Determine the [x, y] coordinate at the center of the cell enclosing the given text.  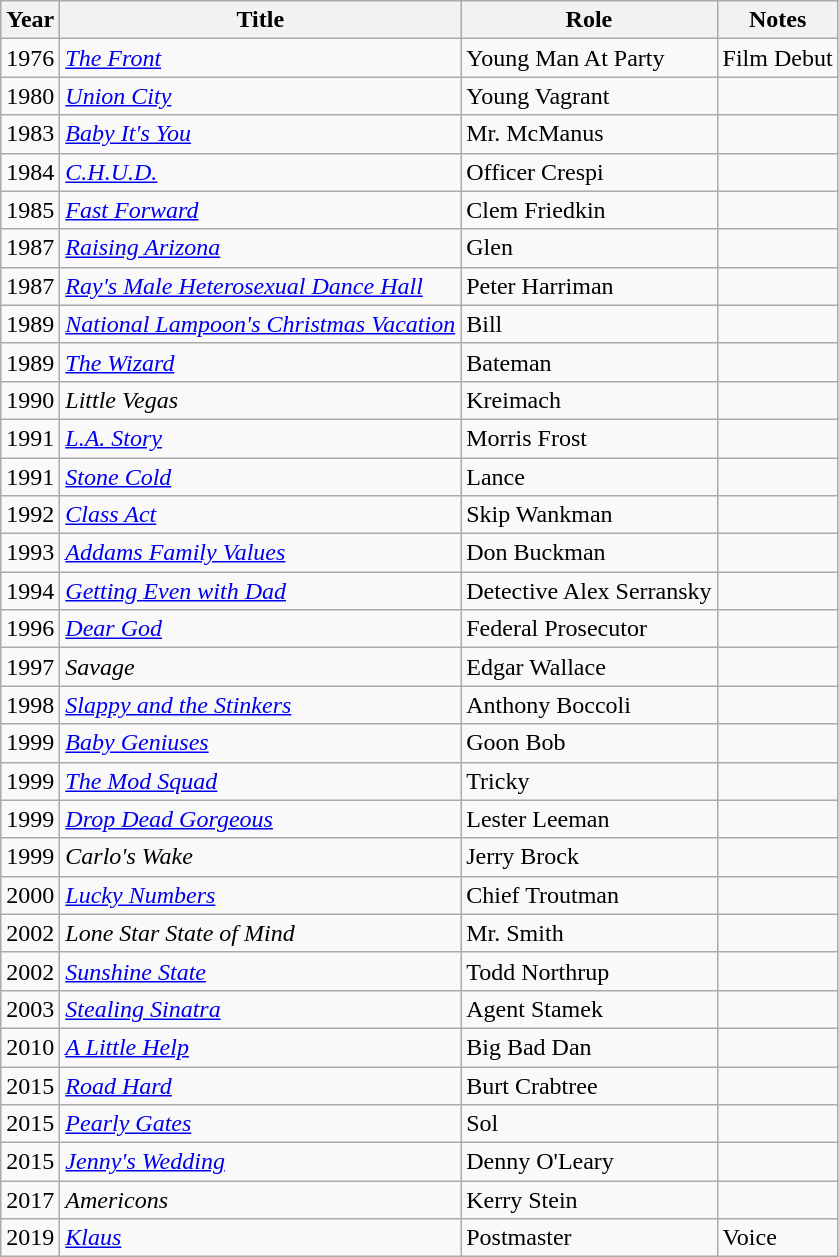
Fast Forward [260, 210]
Road Hard [260, 1085]
1985 [30, 210]
Year [30, 20]
Klaus [260, 1238]
1997 [30, 667]
Lance [589, 477]
Glen [589, 248]
Clem Friedkin [589, 210]
National Lampoon's Christmas Vacation [260, 324]
Skip Wankman [589, 515]
Postmaster [589, 1238]
Savage [260, 667]
Burt Crabtree [589, 1085]
Lone Star State of Mind [260, 933]
Notes [778, 20]
Baby It's You [260, 134]
C.H.U.D. [260, 172]
Edgar Wallace [589, 667]
Carlo's Wake [260, 857]
Detective Alex Serransky [589, 591]
Kerry Stein [589, 1200]
Addams Family Values [260, 553]
Chief Troutman [589, 895]
Slappy and the Stinkers [260, 705]
Americons [260, 1200]
Getting Even with Dad [260, 591]
Mr. Smith [589, 933]
Film Debut [778, 58]
Little Vegas [260, 400]
Baby Geniuses [260, 743]
Federal Prosecutor [589, 629]
Peter Harriman [589, 286]
2010 [30, 1047]
1992 [30, 515]
Young Man At Party [589, 58]
Goon Bob [589, 743]
1980 [30, 96]
1984 [30, 172]
Bill [589, 324]
Tricky [589, 781]
Class Act [260, 515]
Lucky Numbers [260, 895]
2003 [30, 1009]
Stone Cold [260, 477]
Ray's Male Heterosexual Dance Hall [260, 286]
Sol [589, 1124]
Kreimach [589, 400]
Agent Stamek [589, 1009]
1993 [30, 553]
Officer Crespi [589, 172]
The Mod Squad [260, 781]
Morris Frost [589, 438]
2000 [30, 895]
1998 [30, 705]
L.A. Story [260, 438]
1994 [30, 591]
Stealing Sinatra [260, 1009]
Dear God [260, 629]
1996 [30, 629]
Young Vagrant [589, 96]
Drop Dead Gorgeous [260, 819]
1983 [30, 134]
The Front [260, 58]
1990 [30, 400]
Title [260, 20]
Raising Arizona [260, 248]
2017 [30, 1200]
Todd Northrup [589, 971]
Pearly Gates [260, 1124]
A Little Help [260, 1047]
Don Buckman [589, 553]
Union City [260, 96]
Voice [778, 1238]
Jerry Brock [589, 857]
Bateman [589, 362]
2019 [30, 1238]
1976 [30, 58]
Mr. McManus [589, 134]
Anthony Boccoli [589, 705]
Denny O'Leary [589, 1162]
Role [589, 20]
The Wizard [260, 362]
Big Bad Dan [589, 1047]
Lester Leeman [589, 819]
Sunshine State [260, 971]
Jenny's Wedding [260, 1162]
